Capture the cell that displays the provided text and extract its [x, y] central coordinate. 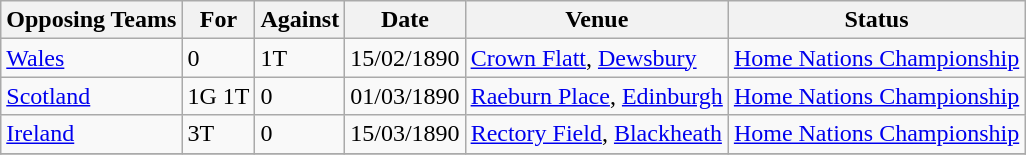
Date [405, 20]
For [218, 20]
Ireland [92, 134]
01/03/1890 [405, 96]
1G 1T [218, 96]
Status [876, 20]
Opposing Teams [92, 20]
Venue [596, 20]
15/02/1890 [405, 58]
3T [218, 134]
Rectory Field, Blackheath [596, 134]
15/03/1890 [405, 134]
1T [300, 58]
Raeburn Place, Edinburgh [596, 96]
Wales [92, 58]
Scotland [92, 96]
Against [300, 20]
Crown Flatt, Dewsbury [596, 58]
